For the text-containing cell, return its midpoint in (x, y) coordinate format. 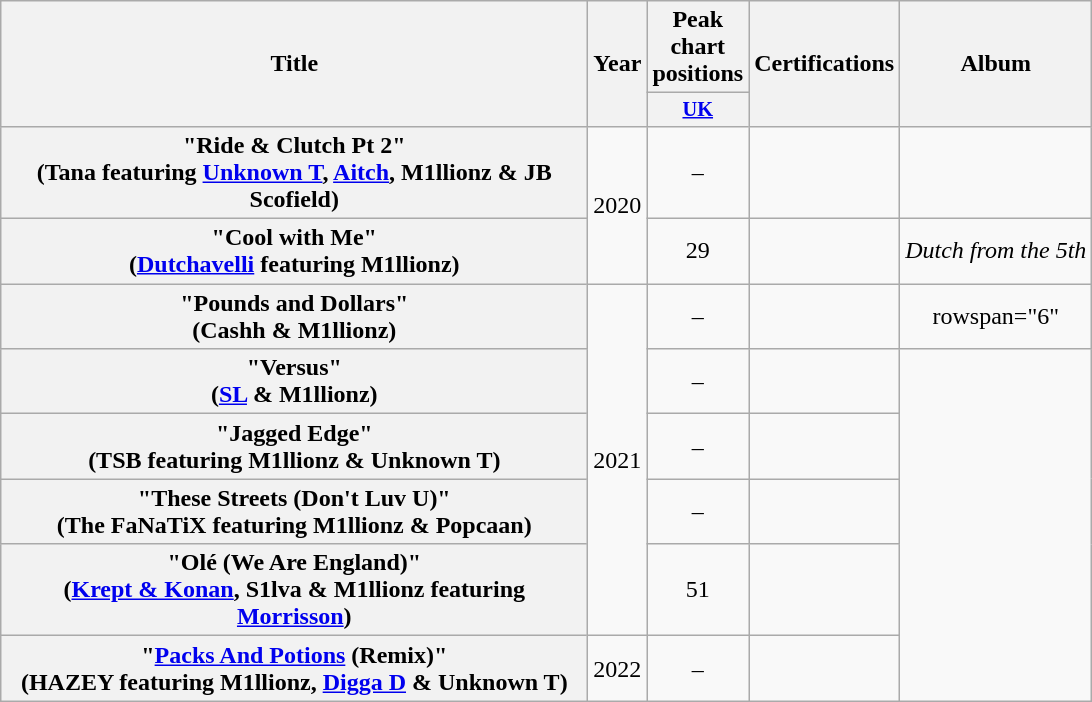
"Ride & Clutch Pt 2"(Tana featuring Unknown T, Aitch, M1llionz & JB Scofield) (294, 172)
Album (996, 64)
29 (698, 252)
2020 (618, 204)
Peak chart positions (698, 47)
Year (618, 64)
"Jagged Edge"(TSB featuring M1llionz & Unknown T) (294, 446)
"Packs And Potions (Remix)"(HAZEY featuring M1llionz, Digga D & Unknown T) (294, 668)
Title (294, 64)
"Olé (We Are England)"(Krept & Konan, S1lva & M1llionz featuring Morrisson) (294, 590)
rowspan="6" (996, 316)
"Pounds and Dollars"(Cashh & M1llionz) (294, 316)
UK (698, 110)
2021 (618, 460)
"Versus"(SL & M1llionz) (294, 382)
"Cool with Me"(Dutchavelli featuring M1llionz) (294, 252)
2022 (618, 668)
Dutch from the 5th (996, 252)
Certifications (824, 64)
51 (698, 590)
"These Streets (Don't Luv U)"(The FaNaTiX featuring M1llionz & Popcaan) (294, 512)
